Pinpoint the cell where the given text exists, returning its [x, y] midpoint coordinate. 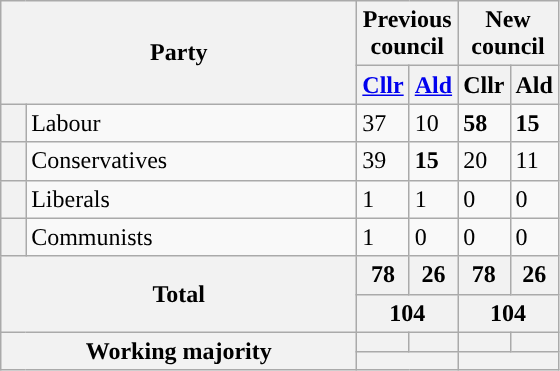
New council [508, 34]
Conservatives [192, 161]
Communists [192, 237]
58 [484, 123]
Working majority [179, 351]
Labour [192, 123]
11 [534, 161]
39 [383, 161]
Party [179, 52]
Previous council [408, 34]
10 [433, 123]
Liberals [192, 199]
37 [383, 123]
Total [179, 294]
20 [484, 161]
